Scan for the cell matching the given text and deliver its [X, Y] coordinate at center. 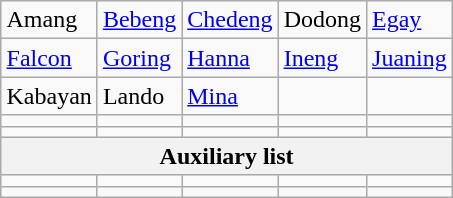
Kabayan [49, 96]
Ineng [322, 58]
Hanna [230, 58]
Egay [410, 20]
Mina [230, 96]
Auxiliary list [226, 156]
Bebeng [139, 20]
Lando [139, 96]
Amang [49, 20]
Goring [139, 58]
Juaning [410, 58]
Falcon [49, 58]
Chedeng [230, 20]
Dodong [322, 20]
